Search for the cell housing the specified text and yield its (x, y) center coordinate. 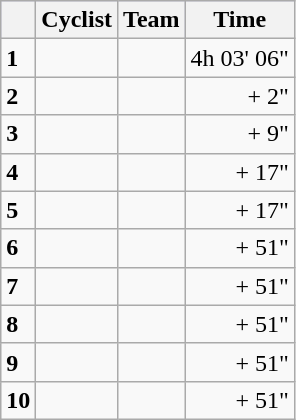
8 (18, 324)
Time (240, 20)
6 (18, 248)
+ 2" (240, 96)
7 (18, 286)
2 (18, 96)
+ 9" (240, 134)
3 (18, 134)
5 (18, 210)
4 (18, 172)
4h 03' 06" (240, 58)
Team (152, 20)
9 (18, 362)
1 (18, 58)
Cyclist (77, 20)
10 (18, 400)
